Locate the cell with the specified text and output its (X, Y) center coordinate. 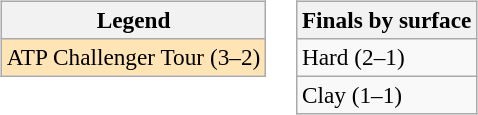
Legend (133, 20)
Finals by surface (387, 20)
ATP Challenger Tour (3–2) (133, 57)
Hard (2–1) (387, 57)
Clay (1–1) (387, 95)
